For the text-containing cell, return its midpoint in (x, y) coordinate format. 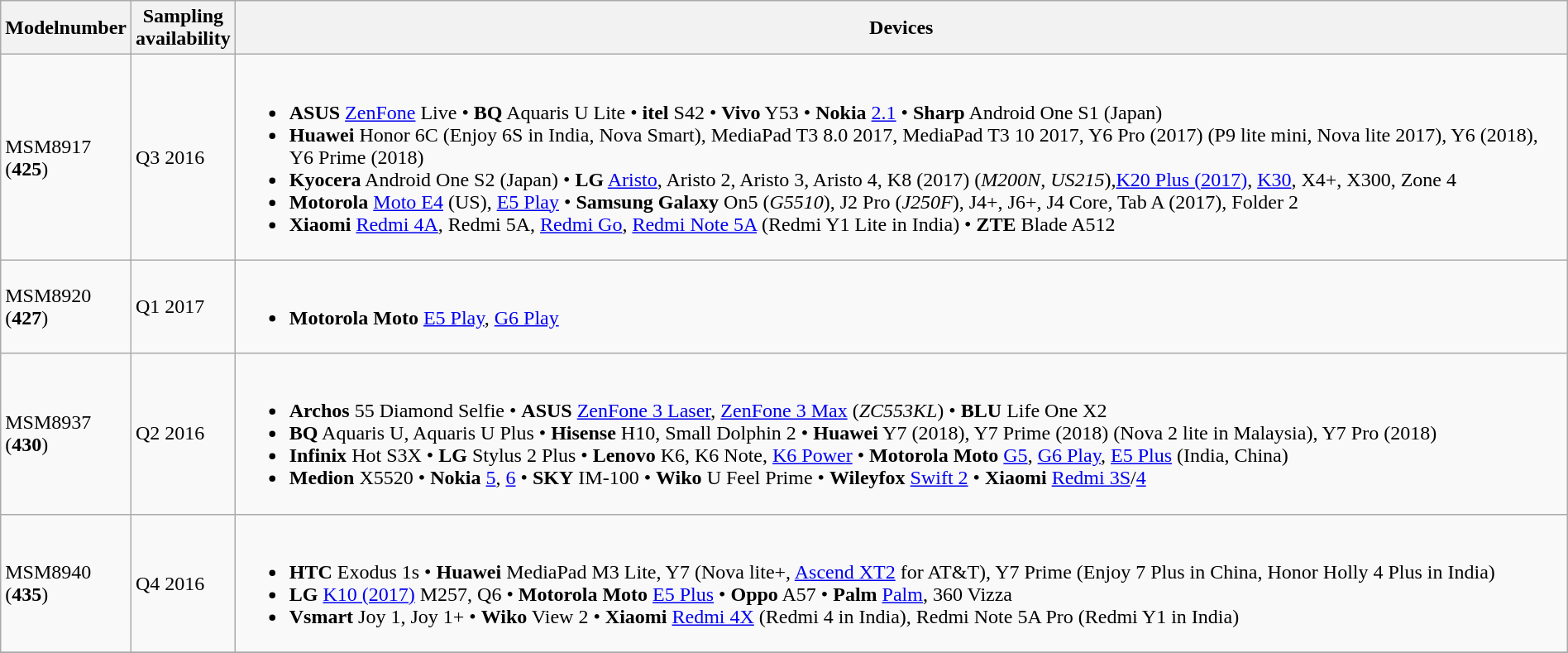
Motorola Moto E5 Play, G6 Play (901, 306)
MSM8937 (430) (66, 434)
Q3 2016 (183, 157)
Samplingavailability (183, 28)
MSM8940 (435) (66, 583)
MSM8917 (425) (66, 157)
Q2 2016 (183, 434)
Devices (901, 28)
Q1 2017 (183, 306)
Modelnumber (66, 28)
MSM8920 (427) (66, 306)
Q4 2016 (183, 583)
